For the text-containing cell, return its midpoint in (X, Y) coordinate format. 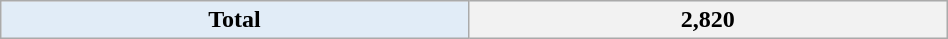
2,820 (708, 20)
Total (235, 20)
